Identify which cell holds the provided text, then report its [x, y] central coordinate. 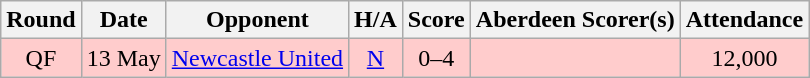
Opponent [257, 20]
Score [436, 20]
N [376, 58]
13 May [124, 58]
Newcastle United [257, 58]
12,000 [744, 58]
QF [41, 58]
Date [124, 20]
H/A [376, 20]
Round [41, 20]
0–4 [436, 58]
Aberdeen Scorer(s) [575, 20]
Attendance [744, 20]
